Capture the cell that displays the provided text and extract its (x, y) central coordinate. 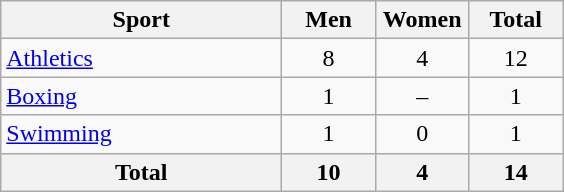
Women (422, 20)
0 (422, 134)
Sport (142, 20)
Swimming (142, 134)
14 (516, 172)
10 (329, 172)
12 (516, 58)
Men (329, 20)
– (422, 96)
Athletics (142, 58)
Boxing (142, 96)
8 (329, 58)
